Return the [X, Y] coordinate for the center point of the cell that contains the specified text.  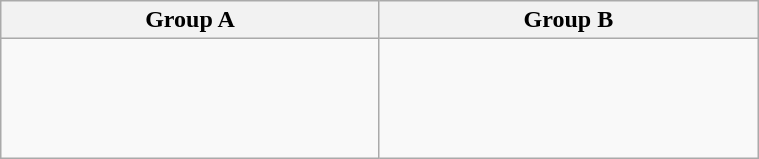
Group A [190, 20]
Group B [568, 20]
